From the cell containing the given text, extract its center point as (X, Y) coordinate. 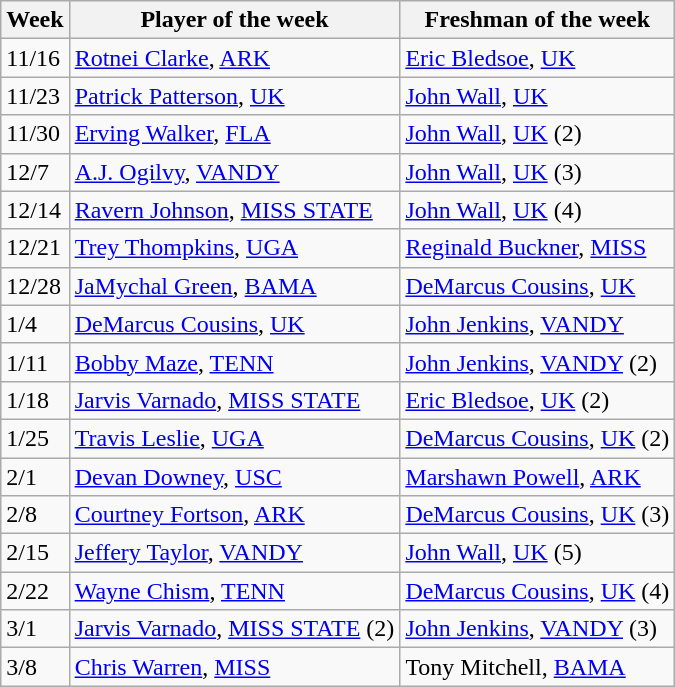
11/23 (35, 96)
John Wall, UK (4) (538, 210)
Reginald Buckner, MISS (538, 248)
12/21 (35, 248)
3/1 (35, 629)
2/15 (35, 553)
Tony Mitchell, BAMA (538, 667)
1/11 (35, 362)
DeMarcus Cousins, UK (3) (538, 515)
JaMychal Green, BAMA (234, 286)
John Jenkins, VANDY (538, 324)
2/22 (35, 591)
Eric Bledsoe, UK (2) (538, 400)
Devan Downey, USC (234, 477)
11/16 (35, 58)
Courtney Fortson, ARK (234, 515)
11/30 (35, 134)
3/8 (35, 667)
Rotnei Clarke, ARK (234, 58)
Eric Bledsoe, UK (538, 58)
John Jenkins, VANDY (3) (538, 629)
Trey Thompkins, UGA (234, 248)
Bobby Maze, TENN (234, 362)
12/14 (35, 210)
1/4 (35, 324)
1/25 (35, 438)
John Jenkins, VANDY (2) (538, 362)
A.J. Ogilvy, VANDY (234, 172)
John Wall, UK (3) (538, 172)
Patrick Patterson, UK (234, 96)
John Wall, UK (5) (538, 553)
2/1 (35, 477)
12/28 (35, 286)
Erving Walker, FLA (234, 134)
Freshman of the week (538, 20)
DeMarcus Cousins, UK (2) (538, 438)
12/7 (35, 172)
John Wall, UK (2) (538, 134)
Wayne Chism, TENN (234, 591)
Ravern Johnson, MISS STATE (234, 210)
Player of the week (234, 20)
2/8 (35, 515)
Week (35, 20)
Jeffery Taylor, VANDY (234, 553)
Chris Warren, MISS (234, 667)
John Wall, UK (538, 96)
Travis Leslie, UGA (234, 438)
Marshawn Powell, ARK (538, 477)
Jarvis Varnado, MISS STATE (2) (234, 629)
Jarvis Varnado, MISS STATE (234, 400)
DeMarcus Cousins, UK (4) (538, 591)
1/18 (35, 400)
